Locate the cell with the specified text and output its (X, Y) center coordinate. 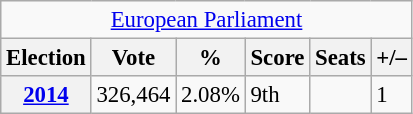
326,464 (134, 95)
Score (278, 58)
Seats (340, 58)
9th (278, 95)
Vote (134, 58)
2014 (46, 95)
2.08% (210, 95)
Election (46, 58)
1 (392, 95)
+/– (392, 58)
% (210, 58)
European Parliament (207, 20)
